Output the (X, Y) coordinate of the center of the cell containing the given text.  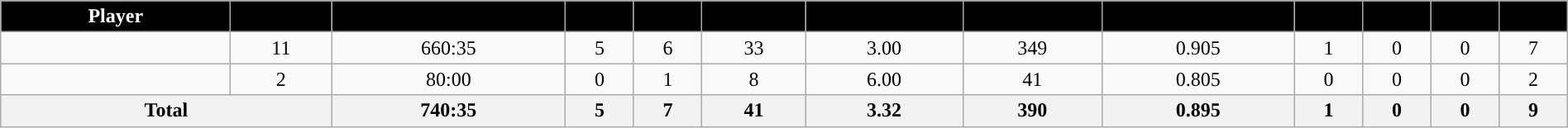
9 (1533, 111)
660:35 (448, 48)
740:35 (448, 111)
349 (1032, 48)
390 (1032, 111)
3.00 (884, 48)
33 (754, 48)
8 (754, 79)
6.00 (884, 79)
Player (116, 17)
11 (281, 48)
0.805 (1198, 79)
Total (166, 111)
0.895 (1198, 111)
80:00 (448, 79)
3.32 (884, 111)
6 (667, 48)
0.905 (1198, 48)
